Output the [x, y] coordinate of the center of the cell containing the given text.  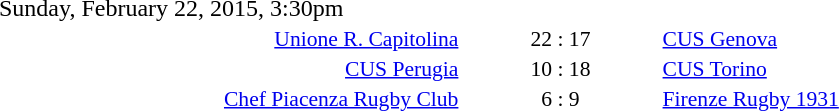
22 : 17 [560, 38]
10 : 18 [560, 68]
